Identify which cell holds the provided text, then report its (X, Y) central coordinate. 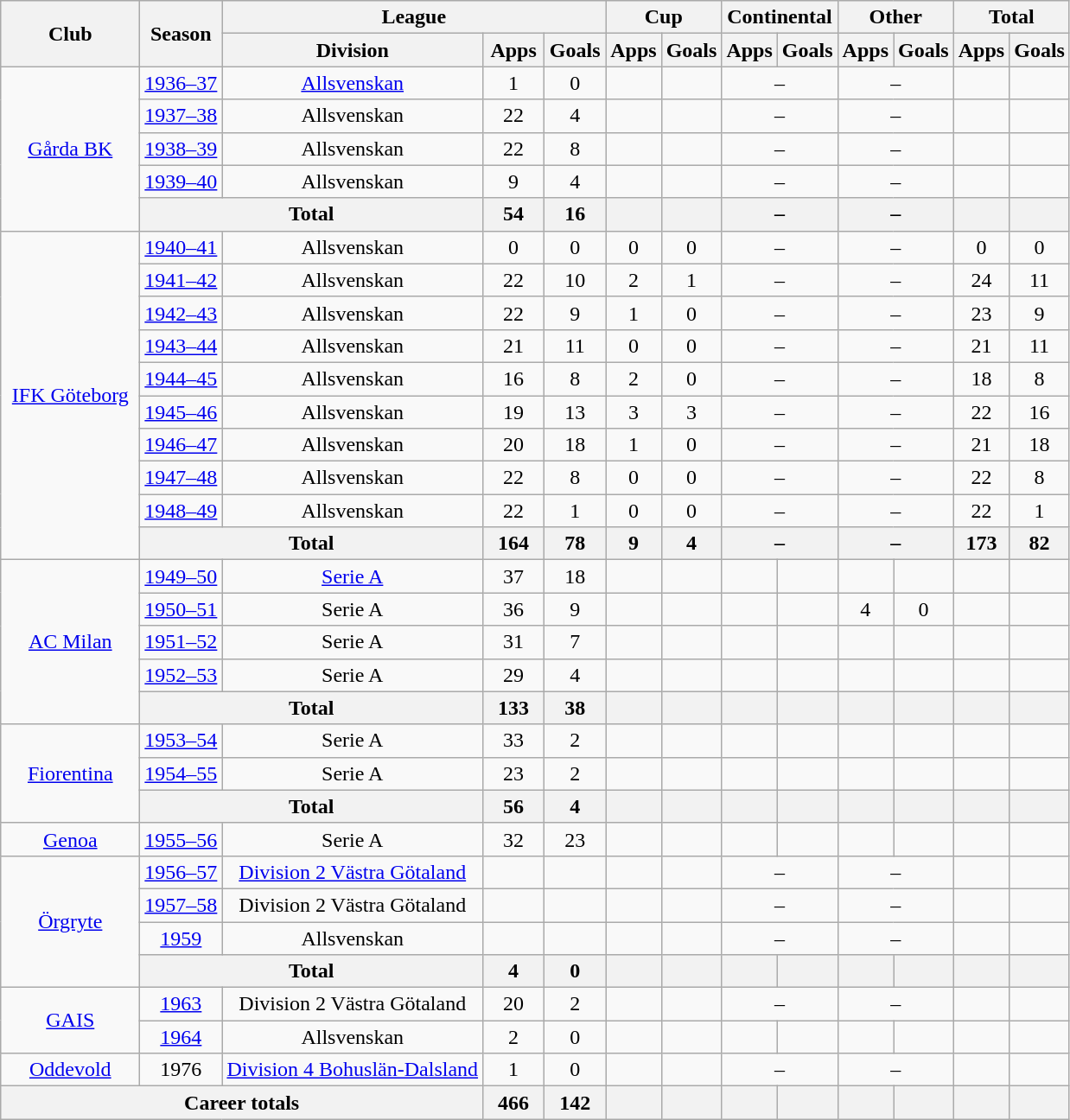
1942–43 (182, 313)
IFK Göteborg (71, 396)
Örgryte (71, 921)
1954–55 (182, 773)
466 (513, 1103)
Oddevold (71, 1070)
54 (513, 214)
1957–58 (182, 905)
1936–37 (182, 83)
1944–45 (182, 379)
1946–47 (182, 445)
37 (513, 576)
36 (513, 609)
League (414, 17)
1940–41 (182, 247)
1956–57 (182, 872)
1947–48 (182, 478)
1938–39 (182, 149)
Gårda BK (71, 149)
78 (576, 544)
1945–46 (182, 412)
1955–56 (182, 839)
Season (182, 34)
33 (513, 741)
Cup (664, 17)
1951–52 (182, 642)
Division (353, 50)
1949–50 (182, 576)
1959 (182, 938)
29 (513, 675)
1937–38 (182, 116)
1952–53 (182, 675)
Division 4 Bohuslän-Dalsland (353, 1070)
1964 (182, 1037)
1943–44 (182, 346)
Fiorentina (71, 773)
1963 (182, 1004)
1953–54 (182, 741)
1976 (182, 1070)
56 (513, 806)
164 (513, 544)
82 (1040, 544)
10 (576, 280)
1941–42 (182, 280)
133 (513, 708)
AC Milan (71, 642)
13 (576, 412)
Career totals (242, 1103)
1948–49 (182, 511)
32 (513, 839)
Club (71, 34)
24 (981, 280)
173 (981, 544)
7 (576, 642)
38 (576, 708)
31 (513, 642)
19 (513, 412)
1939–40 (182, 181)
Other (895, 17)
Genoa (71, 839)
Continental (780, 17)
142 (576, 1103)
1950–51 (182, 609)
GAIS (71, 1021)
